Identify which cell holds the provided text, then report its [X, Y] central coordinate. 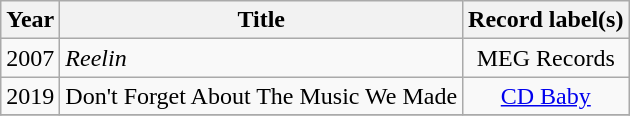
2007 [30, 58]
2019 [30, 96]
Reelin [262, 58]
CD Baby [546, 96]
MEG Records [546, 58]
Record label(s) [546, 20]
Title [262, 20]
Year [30, 20]
Don't Forget About The Music We Made [262, 96]
